Extract the (X, Y) coordinate from the center of the cell holding the provided text.  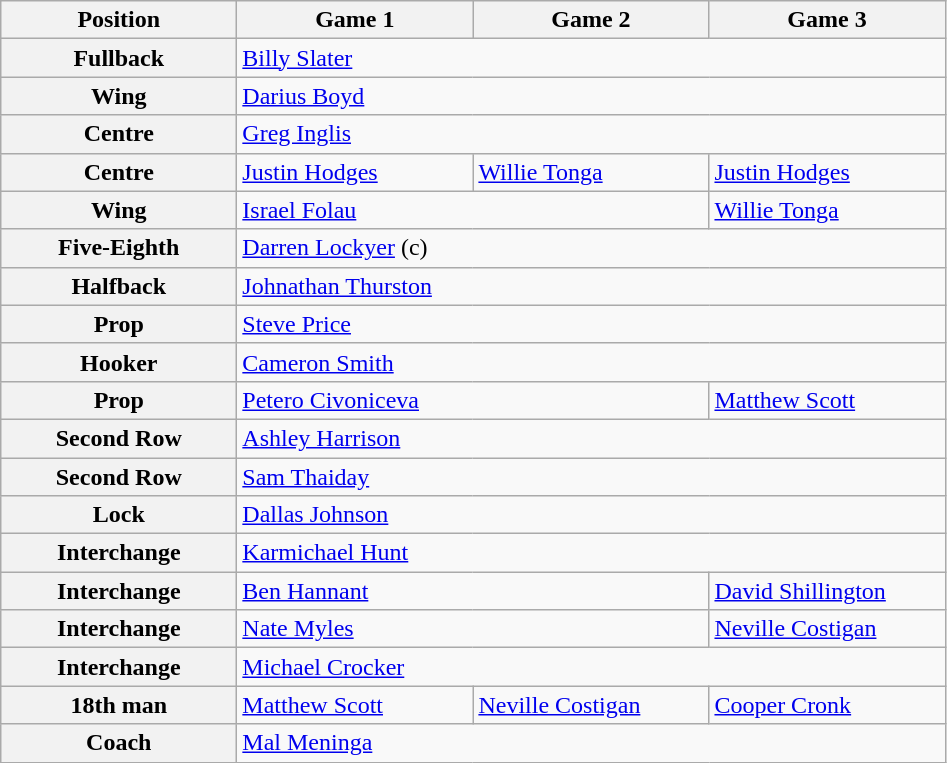
Billy Slater (591, 58)
Cooper Cronk (827, 705)
Greg Inglis (591, 134)
Sam Thaiday (591, 477)
Michael Crocker (591, 667)
Steve Price (591, 324)
Coach (119, 743)
Game 2 (591, 20)
Hooker (119, 362)
Johnathan Thurston (591, 286)
Fullback (119, 58)
Halfback (119, 286)
Israel Folau (473, 210)
Dallas Johnson (591, 515)
Darius Boyd (591, 96)
Game 1 (355, 20)
Karmichael Hunt (591, 553)
Cameron Smith (591, 362)
18th man (119, 705)
Lock (119, 515)
Petero Civoniceva (473, 400)
David Shillington (827, 591)
Five-Eighth (119, 248)
Nate Myles (473, 629)
Game 3 (827, 20)
Ashley Harrison (591, 438)
Ben Hannant (473, 591)
Position (119, 20)
Darren Lockyer (c) (591, 248)
Mal Meninga (591, 743)
